Provide the [X, Y] coordinate of the cell's center where the given text is located.  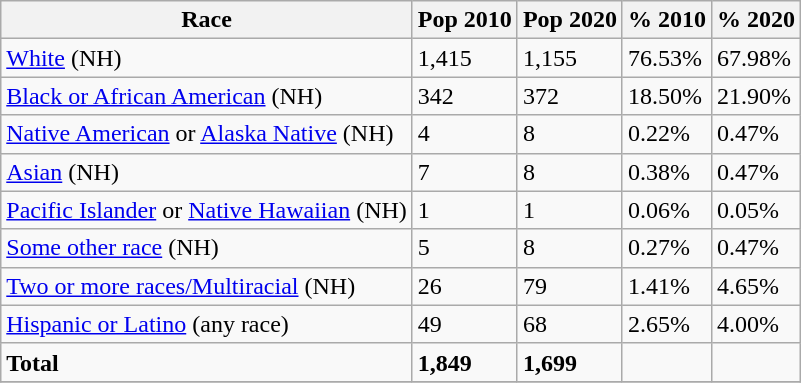
68 [570, 324]
1,849 [464, 362]
1,155 [570, 58]
Pop 2010 [464, 20]
Hispanic or Latino (any race) [207, 324]
1,415 [464, 58]
4.65% [756, 286]
Black or African American (NH) [207, 96]
0.38% [666, 172]
0.06% [666, 210]
18.50% [666, 96]
76.53% [666, 58]
1.41% [666, 286]
342 [464, 96]
% 2020 [756, 20]
% 2010 [666, 20]
4 [464, 134]
Two or more races/Multiracial (NH) [207, 286]
1,699 [570, 362]
Asian (NH) [207, 172]
67.98% [756, 58]
26 [464, 286]
2.65% [666, 324]
5 [464, 248]
0.27% [666, 248]
Race [207, 20]
Total [207, 362]
79 [570, 286]
372 [570, 96]
4.00% [756, 324]
49 [464, 324]
0.05% [756, 210]
Some other race (NH) [207, 248]
7 [464, 172]
0.22% [666, 134]
Native American or Alaska Native (NH) [207, 134]
Pop 2020 [570, 20]
21.90% [756, 96]
Pacific Islander or Native Hawaiian (NH) [207, 210]
White (NH) [207, 58]
